Capture the cell that displays the provided text and extract its (x, y) central coordinate. 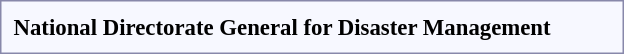
National Directorate General for Disaster Management (282, 27)
